Identify which cell holds the provided text, then report its [x, y] central coordinate. 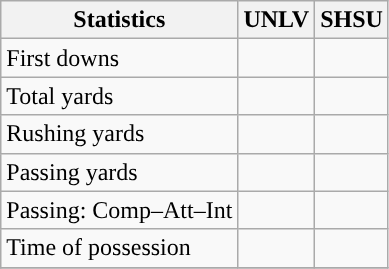
First downs [120, 58]
Statistics [120, 20]
Total yards [120, 96]
Rushing yards [120, 134]
Time of possession [120, 248]
SHSU [352, 20]
Passing yards [120, 172]
Passing: Comp–Att–Int [120, 210]
UNLV [276, 20]
